Return (x, y) of the center of cell containing provided text 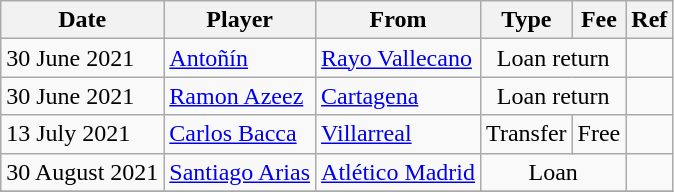
From (398, 20)
Atlético Madrid (398, 172)
Ref (650, 20)
Loan (554, 172)
Carlos Bacca (240, 134)
Santiago Arias (240, 172)
Date (82, 20)
Transfer (527, 134)
Rayo Vallecano (398, 58)
Ramon Azeez (240, 96)
Villarreal (398, 134)
Player (240, 20)
Antoñín (240, 58)
Fee (599, 20)
Cartagena (398, 96)
13 July 2021 (82, 134)
30 August 2021 (82, 172)
Free (599, 134)
Type (527, 20)
